Detect which cell encompasses the target text, then output its [X, Y] center coordinate. 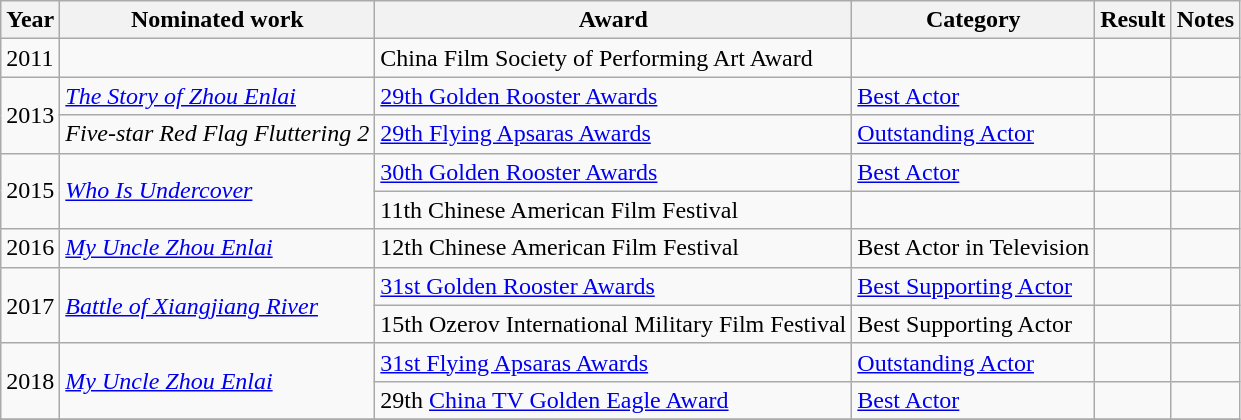
2013 [30, 115]
China Film Society of Performing Art Award [614, 58]
30th Golden Rooster Awards [614, 172]
Best Actor in Television [974, 248]
Year [30, 20]
Five-star Red Flag Fluttering 2 [218, 134]
2015 [30, 191]
Battle of Xiangjiang River [218, 305]
The Story of Zhou Enlai [218, 96]
31st Golden Rooster Awards [614, 286]
31st Flying Apsaras Awards [614, 362]
11th Chinese American Film Festival [614, 210]
29th Flying Apsaras Awards [614, 134]
Category [974, 20]
Notes [1205, 20]
29th Golden Rooster Awards [614, 96]
2017 [30, 305]
15th Ozerov International Military Film Festival [614, 324]
Award [614, 20]
2018 [30, 381]
Who Is Undercover [218, 191]
12th Chinese American Film Festival [614, 248]
Result [1133, 20]
2016 [30, 248]
Nominated work [218, 20]
2011 [30, 58]
29th China TV Golden Eagle Award [614, 400]
